For the text-containing cell, return its midpoint in [X, Y] coordinate format. 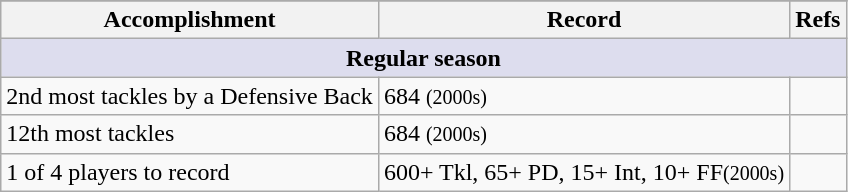
600+ Tkl, 65+ PD, 15+ Int, 10+ FF(2000s) [584, 172]
Refs [818, 20]
Accomplishment [190, 20]
2nd most tackles by a Defensive Back [190, 96]
1 of 4 players to record [190, 172]
Regular season [424, 58]
12th most tackles [190, 134]
Record [584, 20]
